Return the [X, Y] coordinate for the center point of the cell that contains the specified text.  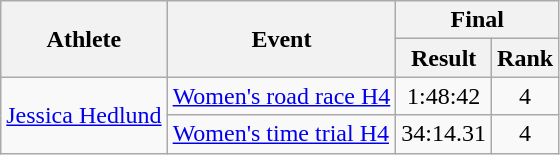
Result [444, 58]
Athlete [84, 39]
Rank [526, 58]
Women's road race H4 [282, 96]
Women's time trial H4 [282, 134]
1:48:42 [444, 96]
Final [478, 20]
Jessica Hedlund [84, 115]
34:14.31 [444, 134]
Event [282, 39]
